For the text-containing cell, return its midpoint in [x, y] coordinate format. 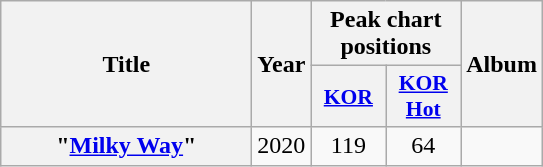
KOR [348, 96]
64 [424, 146]
KOR Hot [424, 96]
Peak chart positions [386, 34]
Album [502, 64]
"Milky Way" [126, 146]
Title [126, 64]
Year [282, 64]
2020 [282, 146]
119 [348, 146]
